Capture the cell that displays the provided text and extract its (X, Y) central coordinate. 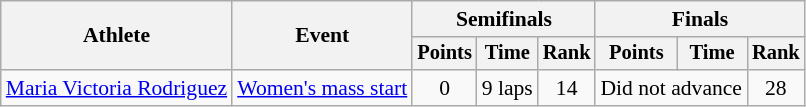
Did not advance (671, 88)
Finals (700, 19)
Women's mass start (322, 88)
14 (567, 88)
28 (776, 88)
9 laps (508, 88)
Semifinals (504, 19)
Event (322, 36)
0 (444, 88)
Maria Victoria Rodriguez (116, 88)
Athlete (116, 36)
